Determine the [X, Y] coordinate at the center of the cell enclosing the given text.  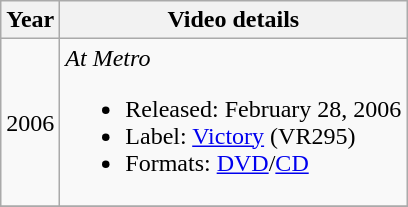
Year [30, 20]
2006 [30, 122]
At MetroReleased: February 28, 2006Label: Victory (VR295)Formats: DVD/CD [234, 122]
Video details [234, 20]
